Provide the [X, Y] coordinate of the cell's center where the given text is located.  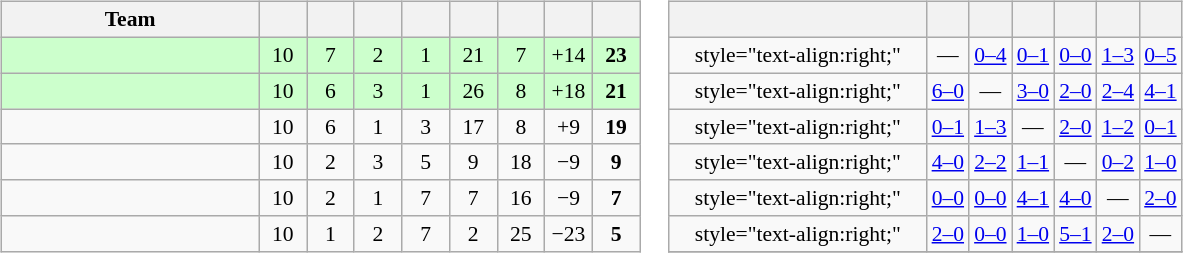
+18 [569, 91]
23 [616, 55]
3–0 [1034, 91]
0–4 [990, 55]
+14 [569, 55]
+9 [569, 127]
2–2 [990, 162]
5–1 [1076, 234]
1–1 [1034, 162]
2–4 [1118, 91]
0–2 [1118, 162]
1–2 [1118, 127]
17 [473, 127]
6–0 [948, 91]
−23 [569, 234]
16 [521, 198]
25 [521, 234]
0–5 [1160, 55]
18 [521, 162]
19 [616, 127]
Team [130, 20]
26 [473, 91]
